Return the (X, Y) coordinate for the center point of the cell that contains the specified text.  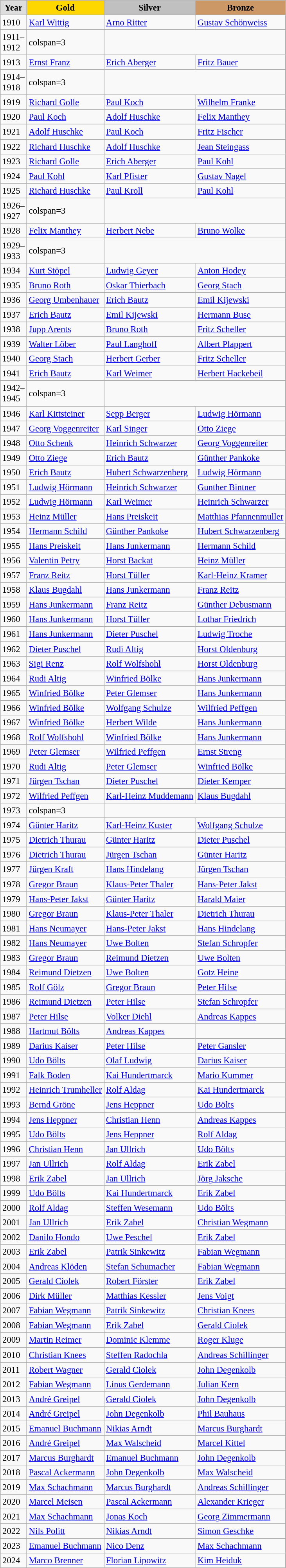
1928 (14, 231)
1975 (14, 840)
Nico Denz (150, 1546)
Danilo Hondo (65, 1237)
1952 (14, 502)
Peter Gansler (240, 1046)
Simon Geschke (240, 1531)
1947 (14, 428)
2014 (14, 1414)
Karl-Heinz Kuster (150, 825)
Harald Maier (240, 899)
1955 (14, 546)
Uwe Peschel (150, 1237)
1922 (14, 147)
1969 (14, 752)
1984 (14, 973)
Arno Ritter (150, 23)
2006 (14, 1296)
Herbert Hackebeil (240, 374)
1974 (14, 825)
Karl-Heinz Muddemann (150, 796)
Walter Löber (65, 344)
Bruno Wolke (240, 231)
1941 (14, 374)
Wilhelm Franke (240, 102)
2004 (14, 1267)
Karl Pfister (150, 176)
Olaf Ludwig (150, 1061)
Lothar Friedrich (240, 619)
1953 (14, 516)
2005 (14, 1281)
Stefan Schumacher (150, 1267)
Fritz Fischer (240, 132)
2021 (14, 1517)
1935 (14, 285)
Ernst Streng (240, 752)
Volker Diehl (150, 1017)
1958 (14, 590)
Hartmut Bölts (65, 1031)
Herbert Wilde (150, 723)
Jörg Jaksche (240, 1178)
1978 (14, 884)
1940 (14, 359)
1929–1933 (14, 250)
1970 (14, 766)
Gold (65, 8)
1983 (14, 958)
Herbert Nebe (150, 231)
2010 (14, 1355)
Marcel Kittel (240, 1443)
Dieter Kemper (240, 781)
1987 (14, 1017)
1951 (14, 487)
Florian Lipowitz (150, 1561)
1990 (14, 1061)
Gustav Nagel (240, 176)
Anton Hodey (240, 271)
Karl-Heinz Kramer (240, 575)
1996 (14, 1149)
Roger Kluge (240, 1340)
1985 (14, 987)
1920 (14, 117)
Nils Politt (65, 1531)
1948 (14, 443)
Paul Langhoff (150, 344)
Bronze (240, 8)
1964 (14, 678)
Bernd Gröne (65, 1105)
2018 (14, 1473)
Mario Kummer (240, 1075)
Kim Heiduk (240, 1561)
Herbert Gerber (150, 359)
Gunther Bintner (240, 487)
1910 (14, 23)
1913 (14, 63)
1976 (14, 855)
1977 (14, 870)
Karl Singer (150, 428)
Hermann Buse (240, 315)
1989 (14, 1046)
1911–1912 (14, 42)
Kurt Stöpel (65, 271)
Georg Umbenhauer (65, 300)
1926–1927 (14, 210)
Horst Backat (150, 561)
1925 (14, 191)
1994 (14, 1120)
1961 (14, 634)
2012 (14, 1384)
Christian Wegmann (240, 1223)
Jürgen Kraft (65, 870)
Otto Schenk (65, 443)
1956 (14, 561)
Year (14, 8)
2007 (14, 1311)
Fritz Bauer (240, 63)
1960 (14, 619)
1963 (14, 664)
2019 (14, 1487)
1991 (14, 1075)
Karl Wittig (65, 23)
1999 (14, 1193)
2001 (14, 1223)
Gustav Schönweiss (240, 23)
2022 (14, 1531)
1923 (14, 161)
Alexander Krieger (240, 1502)
1967 (14, 723)
Heinrich Trumheller (65, 1090)
Linus Gerdemann (150, 1384)
1942–1945 (14, 394)
1981 (14, 928)
1995 (14, 1134)
1992 (14, 1090)
1997 (14, 1163)
Valentin Petry (65, 561)
2013 (14, 1399)
2016 (14, 1443)
1921 (14, 132)
1966 (14, 708)
1959 (14, 605)
Ludwig Troche (240, 634)
1914–1918 (14, 82)
2003 (14, 1252)
Georg Zimmermann (240, 1517)
Karl Kittsteiner (65, 414)
Sepp Berger (150, 414)
1939 (14, 344)
2020 (14, 1502)
Rolf Gölz (65, 987)
1957 (14, 575)
1962 (14, 649)
Julian Kern (240, 1384)
Oskar Thierbach (150, 285)
1973 (14, 811)
1949 (14, 458)
1972 (14, 796)
1938 (14, 329)
Marco Brenner (65, 1561)
Jens Voigt (240, 1296)
1980 (14, 913)
1968 (14, 737)
1982 (14, 943)
Andreas Klöden (65, 1267)
Ernst Franz (65, 63)
2008 (14, 1325)
Steffen Radochla (150, 1355)
Marcel Meisen (65, 1502)
1965 (14, 693)
Jean Steingass (240, 147)
1936 (14, 300)
Jonas Koch (150, 1517)
Robert Wagner (65, 1370)
2002 (14, 1237)
1979 (14, 899)
Falk Boden (65, 1075)
1971 (14, 781)
1986 (14, 1002)
Paul Kroll (150, 191)
Silver (150, 8)
2017 (14, 1458)
2024 (14, 1561)
2000 (14, 1208)
2011 (14, 1370)
Dominic Klemme (150, 1340)
Albert Plappert (240, 344)
1924 (14, 176)
1946 (14, 414)
1988 (14, 1031)
2015 (14, 1428)
Matthias Pfannenmuller (240, 516)
1954 (14, 531)
Martin Reimer (65, 1340)
Sigi Renz (65, 664)
1934 (14, 271)
2009 (14, 1340)
Phil Bauhaus (240, 1414)
Ludwig Geyer (150, 271)
Matthias Kessler (150, 1296)
1993 (14, 1105)
2023 (14, 1546)
Jupp Arents (65, 329)
1950 (14, 473)
Gotz Heine (240, 973)
Steffen Wesemann (150, 1208)
1919 (14, 102)
Dirk Müller (65, 1296)
Günther Debusmann (240, 605)
Robert Förster (150, 1281)
1937 (14, 315)
1998 (14, 1178)
